Identify which cell holds the provided text, then report its [x, y] central coordinate. 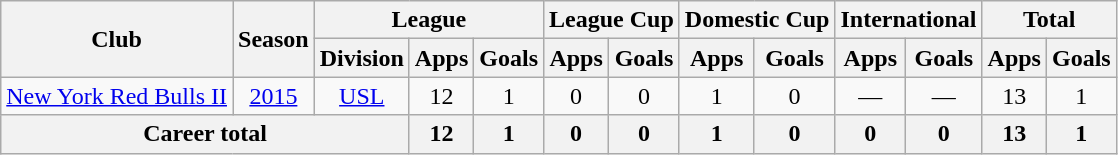
League Cup [612, 20]
League [428, 20]
Division [362, 58]
2015 [273, 96]
USL [362, 96]
Career total [206, 134]
Club [117, 39]
International [908, 20]
New York Red Bulls II [117, 96]
Total [1049, 20]
Domestic Cup [757, 20]
Season [273, 39]
